Extract the [X, Y] coordinate from the center of the cell holding the provided text.  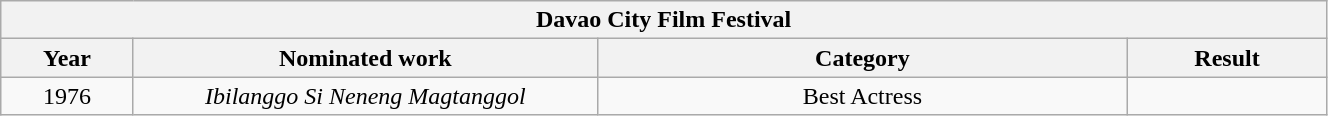
Davao City Film Festival [664, 20]
Result [1228, 58]
1976 [68, 96]
Category [862, 58]
Nominated work [365, 58]
Best Actress [862, 96]
Year [68, 58]
Ibilanggo Si Neneng Magtanggol [365, 96]
